Pinpoint the cell where the given text exists, returning its (X, Y) midpoint coordinate. 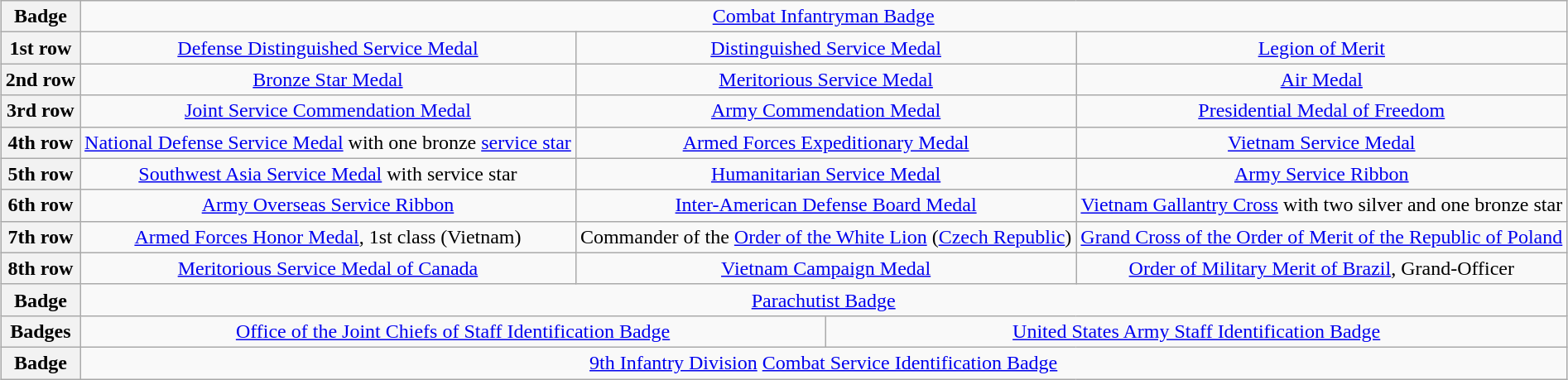
4th row (40, 142)
Meritorious Service Medal (825, 79)
Legion of Merit (1321, 48)
Army Service Ribbon (1321, 174)
Vietnam Gallantry Cross with two silver and one bronze star (1321, 205)
Meritorious Service Medal of Canada (328, 268)
Army Overseas Service Ribbon (328, 205)
Inter-American Defense Board Medal (825, 205)
National Defense Service Medal with one bronze service star (328, 142)
6th row (40, 205)
United States Army Staff Identification Badge (1197, 331)
Defense Distinguished Service Medal (328, 48)
Order of Military Merit of Brazil, Grand-Officer (1321, 268)
Presidential Medal of Freedom (1321, 111)
2nd row (40, 79)
Commander of the Order of the White Lion (Czech Republic) (825, 237)
Parachutist Badge (824, 300)
3rd row (40, 111)
Vietnam Campaign Medal (825, 268)
Combat Infantryman Badge (824, 17)
7th row (40, 237)
Office of the Joint Chiefs of Staff Identification Badge (454, 331)
5th row (40, 174)
8th row (40, 268)
Armed Forces Expeditionary Medal (825, 142)
Air Medal (1321, 79)
Humanitarian Service Medal (825, 174)
Bronze Star Medal (328, 79)
1st row (40, 48)
Badges (40, 331)
Southwest Asia Service Medal with service star (328, 174)
9th Infantry Division Combat Service Identification Badge (824, 363)
Grand Cross of the Order of Merit of the Republic of Poland (1321, 237)
Distinguished Service Medal (825, 48)
Army Commendation Medal (825, 111)
Armed Forces Honor Medal, 1st class (Vietnam) (328, 237)
Joint Service Commendation Medal (328, 111)
Vietnam Service Medal (1321, 142)
